From the cell containing the given text, extract its center point as [X, Y] coordinate. 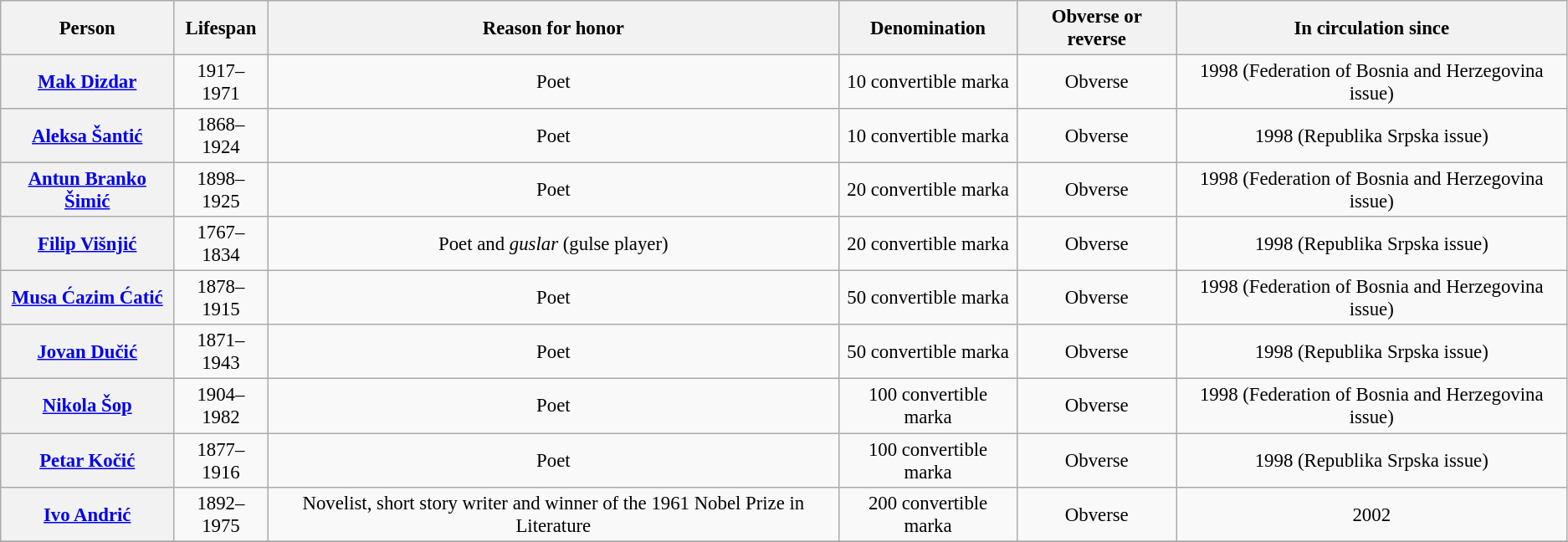
1917–1971 [221, 82]
Nikola Šop [87, 406]
200 convertible marka [929, 514]
Obverse or reverse [1097, 28]
Reason for honor [553, 28]
1892–1975 [221, 514]
Poet and guslar (gulse player) [553, 244]
1767–1834 [221, 244]
Musa Ćazim Ćatić [87, 298]
Lifespan [221, 28]
Mak Dizdar [87, 82]
Novelist, short story writer and winner of the 1961 Nobel Prize in Literature [553, 514]
2002 [1371, 514]
1878–1915 [221, 298]
1877–1916 [221, 460]
Denomination [929, 28]
Antun Branko Šimić [87, 191]
1904–1982 [221, 406]
Person [87, 28]
Ivo Andrić [87, 514]
1871–1943 [221, 351]
1868–1924 [221, 135]
1898–1925 [221, 191]
Filip Višnjić [87, 244]
In circulation since [1371, 28]
Aleksa Šantić [87, 135]
Petar Kočić [87, 460]
Jovan Dučić [87, 351]
